Return the (x, y) coordinate for the center point of the cell that contains the specified text.  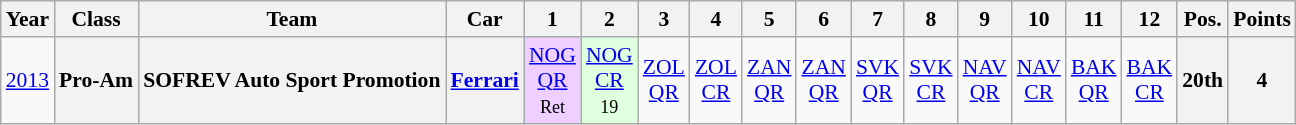
12 (1150, 19)
Pro-Am (96, 80)
Car (485, 19)
7 (878, 19)
ZOLQR (664, 80)
NOGCR19 (610, 80)
Class (96, 19)
8 (930, 19)
NAVCR (1039, 80)
SVKQR (878, 80)
3 (664, 19)
1 (552, 19)
Pos. (1202, 19)
11 (1094, 19)
9 (985, 19)
ZOLCR (716, 80)
Ferrari (485, 80)
SVKCR (930, 80)
20th (1202, 80)
NAVQR (985, 80)
SOFREV Auto Sport Promotion (292, 80)
Points (1262, 19)
2 (610, 19)
10 (1039, 19)
BAKQR (1094, 80)
5 (769, 19)
Year (28, 19)
BAKCR (1150, 80)
2013 (28, 80)
NOGQRRet (552, 80)
6 (823, 19)
Team (292, 19)
